Provide the [X, Y] coordinate of the cell's center where the given text is located.  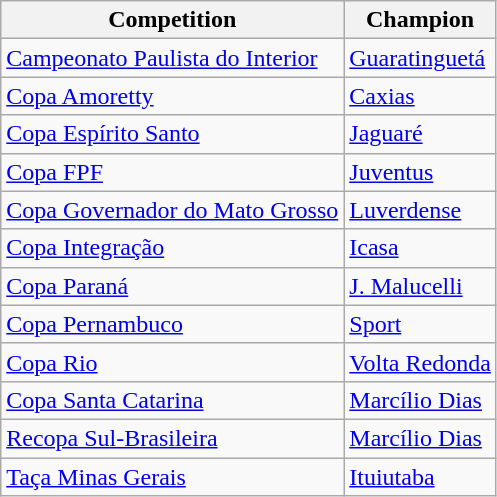
Copa Santa Catarina [172, 400]
Sport [420, 324]
Caxias [420, 96]
Copa FPF [172, 172]
Luverdense [420, 210]
Champion [420, 20]
Recopa Sul-Brasileira [172, 438]
Jaguaré [420, 134]
Copa Espírito Santo [172, 134]
Copa Amoretty [172, 96]
Copa Paraná [172, 286]
Copa Rio [172, 362]
Juventus [420, 172]
Volta Redonda [420, 362]
Copa Governador do Mato Grosso [172, 210]
Taça Minas Gerais [172, 477]
J. Malucelli [420, 286]
Copa Integração [172, 248]
Guaratinguetá [420, 58]
Campeonato Paulista do Interior [172, 58]
Icasa [420, 248]
Ituiutaba [420, 477]
Copa Pernambuco [172, 324]
Competition [172, 20]
